Find where the given text appears and provide that cell's center as (X, Y) coordinate. 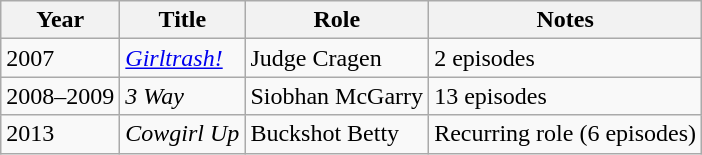
3 Way (182, 96)
2008–2009 (60, 96)
Recurring role (6 episodes) (566, 134)
Title (182, 20)
Buckshot Betty (337, 134)
Notes (566, 20)
Cowgirl Up (182, 134)
Year (60, 20)
Judge Cragen (337, 58)
2 episodes (566, 58)
13 episodes (566, 96)
2007 (60, 58)
2013 (60, 134)
Girltrash! (182, 58)
Siobhan McGarry (337, 96)
Role (337, 20)
